Return (x, y) of the center of cell containing provided text 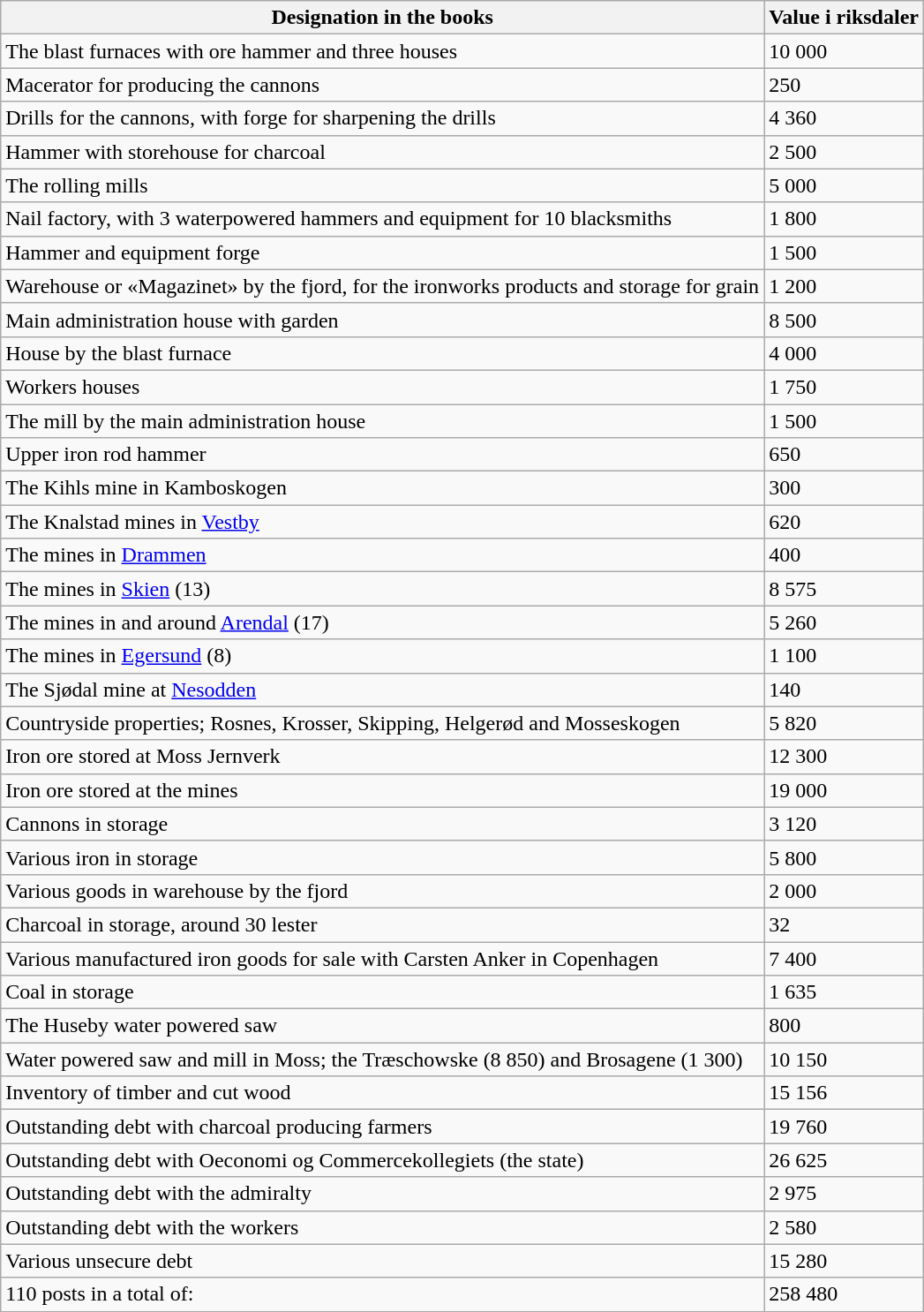
5 800 (844, 857)
1 750 (844, 387)
Outstanding debt with Oeconomi og Commercekollegiets (the state) (383, 1160)
3 120 (844, 824)
15 280 (844, 1261)
Iron ore stored at Moss Jernverk (383, 757)
10 150 (844, 1059)
Value i riksdaler (844, 18)
The mill by the main administration house (383, 421)
Outstanding debt with charcoal producing farmers (383, 1127)
The mines in Skien (13) (383, 589)
5 260 (844, 622)
32 (844, 924)
1 100 (844, 656)
2 000 (844, 891)
800 (844, 1026)
8 575 (844, 589)
Warehouse or «Magazinet» by the fjord, for the ironworks products and storage for grain (383, 286)
The Knalstad mines in Vestby (383, 522)
Iron ore stored at the mines (383, 790)
Macerator for producing the cannons (383, 85)
258 480 (844, 1294)
7 400 (844, 958)
5 000 (844, 185)
The Kihls mine in Kamboskogen (383, 488)
Coal in storage (383, 992)
26 625 (844, 1160)
2 500 (844, 152)
Drills for the cannons, with forge for sharpening the drills (383, 118)
19 760 (844, 1127)
250 (844, 85)
Charcoal in storage, around 30 lester (383, 924)
Main administration house with garden (383, 320)
House by the blast furnace (383, 353)
Designation in the books (383, 18)
Various iron in storage (383, 857)
110 posts in a total of: (383, 1294)
4 360 (844, 118)
The mines in and around Arendal (17) (383, 622)
The mines in Drammen (383, 555)
Countryside properties; Rosnes, Krosser, Skipping, Helgerød and Mosseskogen (383, 723)
Water powered saw and mill in Moss; the Træschowske (8 850) and Brosagene (1 300) (383, 1059)
Outstanding debt with the workers (383, 1227)
2 580 (844, 1227)
300 (844, 488)
The blast furnaces with ore hammer and three houses (383, 51)
The Sjødal mine at Nesodden (383, 690)
8 500 (844, 320)
1 800 (844, 219)
Inventory of timber and cut wood (383, 1093)
Cannons in storage (383, 824)
Workers houses (383, 387)
The rolling mills (383, 185)
2 975 (844, 1194)
Hammer with storehouse for charcoal (383, 152)
4 000 (844, 353)
1 200 (844, 286)
10 000 (844, 51)
Various manufactured iron goods for sale with Carsten Anker in Copenhagen (383, 958)
400 (844, 555)
15 156 (844, 1093)
Upper iron rod hammer (383, 455)
12 300 (844, 757)
Nail factory, with 3 waterpowered hammers and equipment for 10 blacksmiths (383, 219)
19 000 (844, 790)
The mines in Egersund (8) (383, 656)
The Huseby water powered saw (383, 1026)
Various goods in warehouse by the fjord (383, 891)
Outstanding debt with the admiralty (383, 1194)
Various unsecure debt (383, 1261)
650 (844, 455)
140 (844, 690)
1 635 (844, 992)
5 820 (844, 723)
620 (844, 522)
Hammer and equipment forge (383, 253)
